Extract the (X, Y) coordinate from the center of the cell holding the provided text.  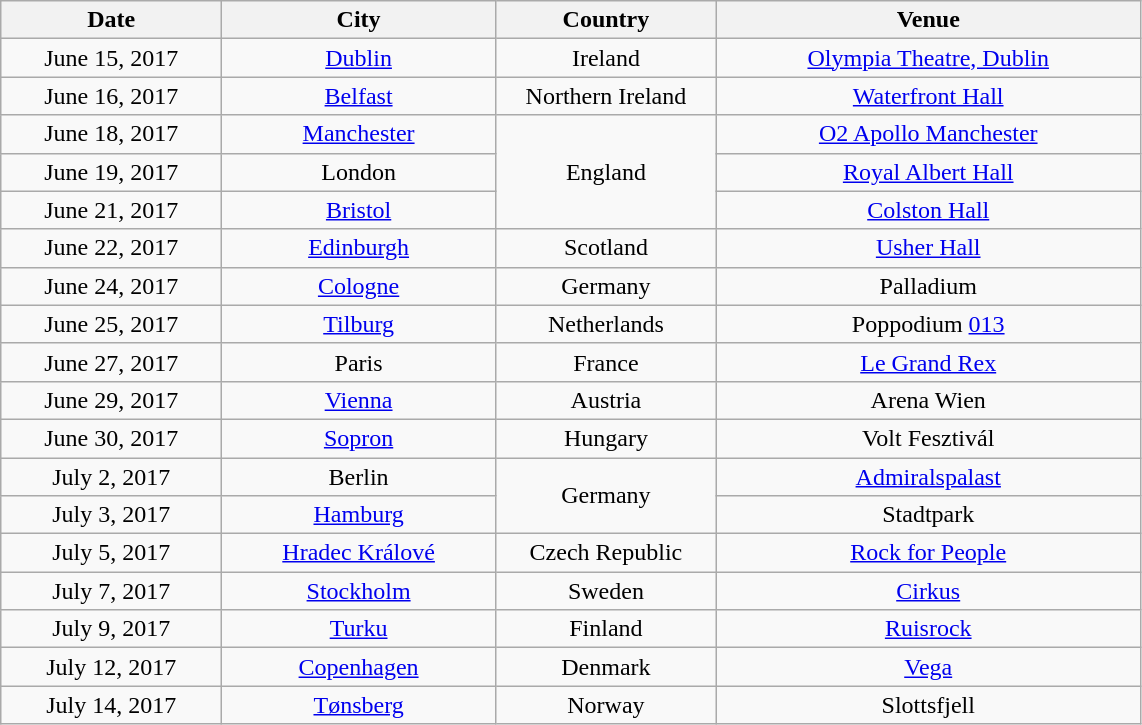
Vienna (359, 400)
July 3, 2017 (112, 515)
Copenhagen (359, 667)
June 30, 2017 (112, 438)
Hradec Králové (359, 553)
June 15, 2017 (112, 58)
Cirkus (928, 591)
Poppodium 013 (928, 324)
Norway (606, 705)
June 21, 2017 (112, 210)
Arena Wien (928, 400)
Palladium (928, 286)
July 9, 2017 (112, 629)
Edinburgh (359, 248)
Olympia Theatre, Dublin (928, 58)
Netherlands (606, 324)
Tønsberg (359, 705)
Vega (928, 667)
Bristol (359, 210)
Finland (606, 629)
Volt Fesztivál (928, 438)
Dublin (359, 58)
City (359, 20)
Ruisrock (928, 629)
June 16, 2017 (112, 96)
Admiralspalast (928, 477)
Tilburg (359, 324)
Paris (359, 362)
Hamburg (359, 515)
Royal Albert Hall (928, 172)
Colston Hall (928, 210)
London (359, 172)
Scotland (606, 248)
Denmark (606, 667)
Waterfront Hall (928, 96)
Northern Ireland (606, 96)
July 7, 2017 (112, 591)
Hungary (606, 438)
Cologne (359, 286)
Czech Republic (606, 553)
Ireland (606, 58)
Austria (606, 400)
Stockholm (359, 591)
June 27, 2017 (112, 362)
Berlin (359, 477)
Date (112, 20)
Sopron (359, 438)
June 19, 2017 (112, 172)
O2 Apollo Manchester (928, 134)
June 25, 2017 (112, 324)
Le Grand Rex (928, 362)
Sweden (606, 591)
Turku (359, 629)
Slottsfjell (928, 705)
England (606, 172)
July 14, 2017 (112, 705)
Belfast (359, 96)
Stadtpark (928, 515)
June 24, 2017 (112, 286)
July 12, 2017 (112, 667)
Country (606, 20)
Usher Hall (928, 248)
France (606, 362)
Manchester (359, 134)
Rock for People (928, 553)
June 22, 2017 (112, 248)
July 5, 2017 (112, 553)
June 18, 2017 (112, 134)
June 29, 2017 (112, 400)
July 2, 2017 (112, 477)
Venue (928, 20)
